Determine the (X, Y) coordinate at the center of the cell enclosing the given text.  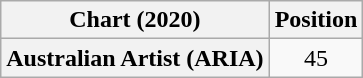
Australian Artist (ARIA) (135, 58)
45 (316, 58)
Chart (2020) (135, 20)
Position (316, 20)
